Scan for the cell matching the given text and deliver its (X, Y) coordinate at center. 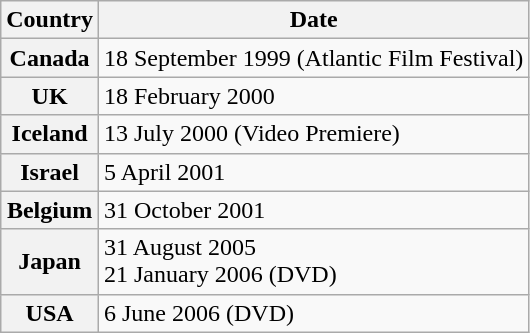
Israel (50, 172)
18 February 2000 (313, 96)
Iceland (50, 134)
Belgium (50, 210)
USA (50, 313)
Date (313, 20)
5 April 2001 (313, 172)
18 September 1999 (Atlantic Film Festival) (313, 58)
6 June 2006 (DVD) (313, 313)
Japan (50, 262)
13 July 2000 (Video Premiere) (313, 134)
31 October 2001 (313, 210)
UK (50, 96)
Canada (50, 58)
Country (50, 20)
31 August 200521 January 2006 (DVD) (313, 262)
